Return the (X, Y) coordinate for the center point of the cell that contains the specified text.  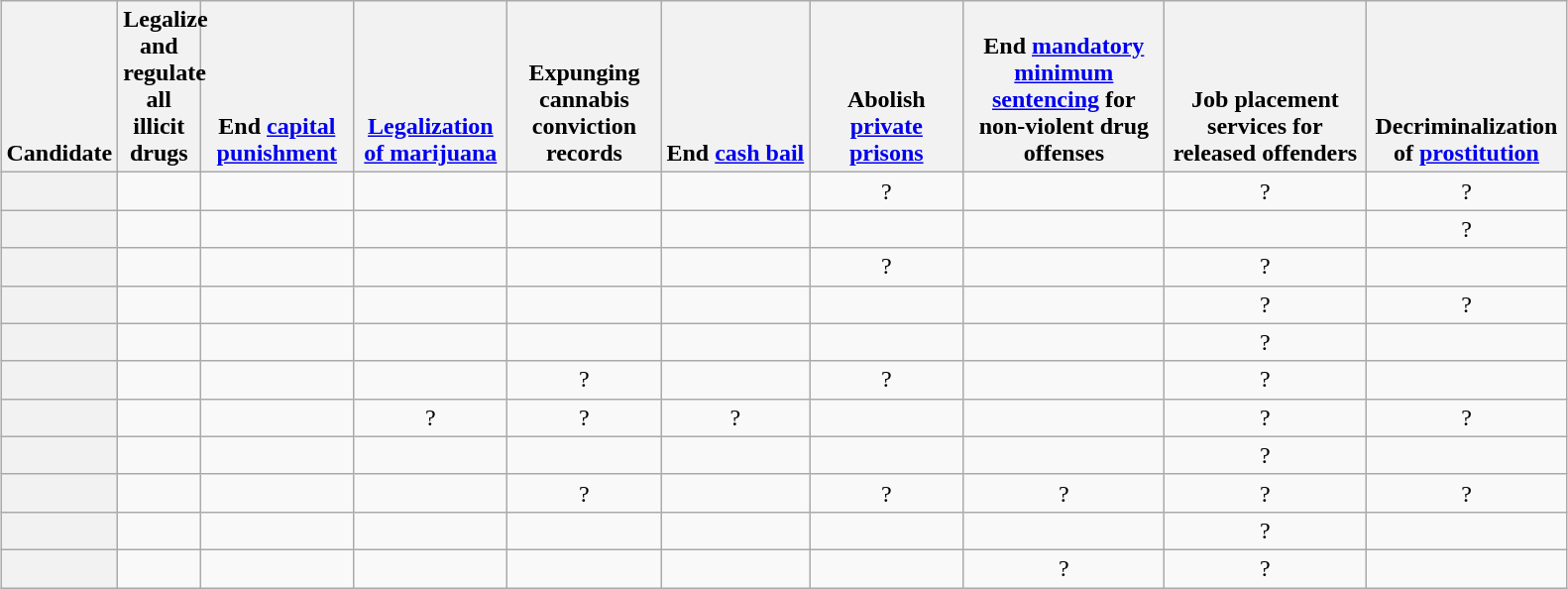
Expunging cannabis conviction records (585, 87)
Decriminalization of prostitution (1467, 87)
End cash bail (735, 87)
Legalization of marijuana (430, 87)
Legalize and regulate all illicit drugs (159, 87)
Abolish private prisons (886, 87)
Job placement services for released offenders (1265, 87)
End capital punishment (278, 87)
End mandatory minimum sentencing for non-violent drug offenses (1064, 87)
Candidate (59, 87)
